Extract the [x, y] coordinate from the center of the cell holding the provided text.  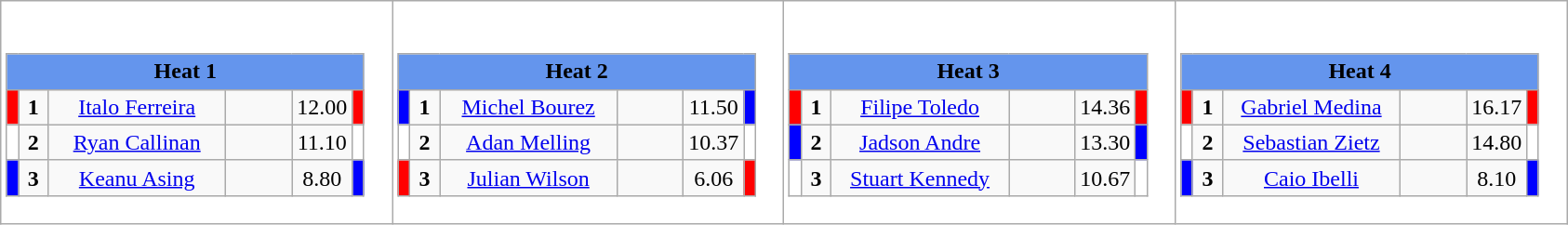
14.80 [1497, 142]
Michel Bourez [528, 107]
6.06 [714, 178]
Heat 2 [577, 72]
Heat 3 1 Filipe Toledo 14.36 2 Jadson Andre 13.30 3 Stuart Kennedy 10.67 [980, 112]
Heat 1 1 Italo Ferreira 12.00 2 Ryan Callinan 11.10 3 Keanu Asing 8.80 [197, 112]
Heat 3 [968, 72]
10.67 [1105, 178]
11.50 [714, 107]
Julian Wilson [528, 178]
10.37 [714, 142]
14.36 [1105, 107]
11.10 [322, 142]
Gabriel Medina [1311, 107]
Heat 2 1 Michel Bourez 11.50 2 Adan Melling 10.37 3 Julian Wilson 6.06 [588, 112]
12.00 [322, 107]
Heat 1 [185, 72]
16.17 [1497, 107]
Stuart Kennedy [921, 178]
Sebastian Zietz [1311, 142]
Filipe Toledo [921, 107]
13.30 [1105, 142]
Italo Ferreira [138, 107]
Heat 4 [1360, 72]
Adan Melling [528, 142]
Heat 4 1 Gabriel Medina 16.17 2 Sebastian Zietz 14.80 3 Caio Ibelli 8.10 [1371, 112]
8.10 [1497, 178]
Ryan Callinan [138, 142]
8.80 [322, 178]
Caio Ibelli [1311, 178]
Keanu Asing [138, 178]
Jadson Andre [921, 142]
